Locate the cell with the specified text and output its [X, Y] center coordinate. 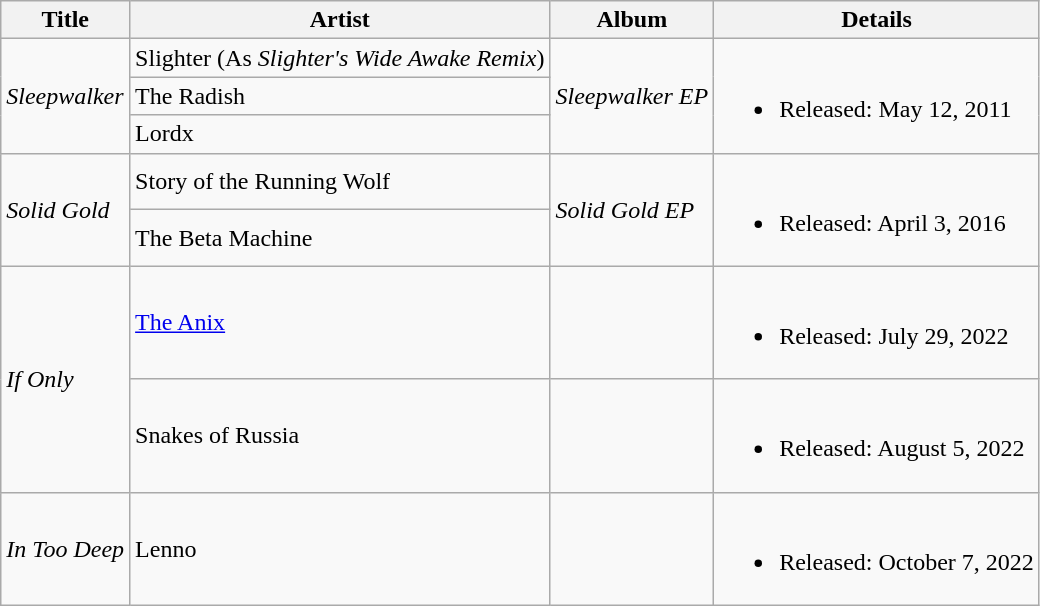
Released: August 5, 2022 [877, 436]
Story of the Running Wolf [340, 182]
In Too Deep [66, 548]
Details [877, 20]
Solid Gold EP [632, 210]
Released: April 3, 2016 [877, 210]
Lordx [340, 134]
Album [632, 20]
The Anix [340, 322]
Released: May 12, 2011 [877, 96]
Slighter (As Slighter's Wide Awake Remix) [340, 58]
Sleepwalker [66, 96]
Lenno [340, 548]
The Beta Machine [340, 238]
The Radish [340, 96]
Released: October 7, 2022 [877, 548]
Artist [340, 20]
Title [66, 20]
Released: July 29, 2022 [877, 322]
Snakes of Russia [340, 436]
Sleepwalker EP [632, 96]
If Only [66, 379]
Solid Gold [66, 210]
